Extract the (X, Y) coordinate from the center of the cell holding the provided text.  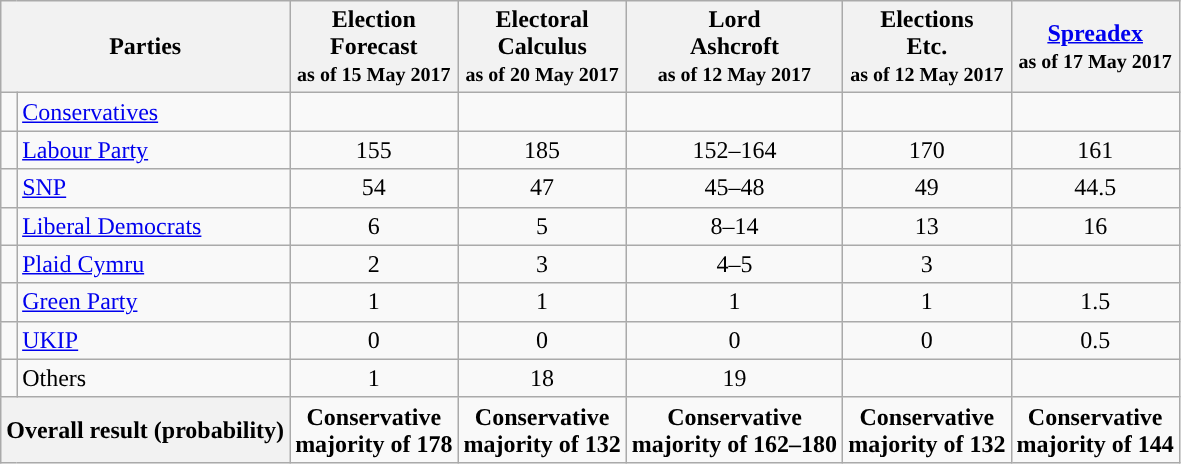
Conservative majority of 144 (1095, 430)
Others (154, 378)
19 (734, 378)
ElectionForecastas of 15 May 2017 (374, 47)
45–48 (734, 188)
UKIP (154, 340)
1.5 (1095, 302)
Overall result (probability) (146, 430)
18 (542, 378)
Labour Party (154, 150)
0.5 (1095, 340)
Spreadexas of 17 May 2017 (1095, 47)
16 (1095, 226)
170 (927, 150)
44.5 (1095, 188)
Parties (146, 47)
47 (542, 188)
ElectionsEtc.as of 12 May 2017 (927, 47)
Lord Ashcroftas of 12 May 2017 (734, 47)
SNP (154, 188)
6 (374, 226)
Plaid Cymru (154, 264)
Green Party (154, 302)
185 (542, 150)
Conservative majority of 178 (374, 430)
2 (374, 264)
152–164 (734, 150)
8–14 (734, 226)
155 (374, 150)
Conservative majority of 162–180 (734, 430)
49 (927, 188)
Conservatives (154, 112)
Liberal Democrats (154, 226)
54 (374, 188)
13 (927, 226)
5 (542, 226)
161 (1095, 150)
Electoral Calculusas of 20 May 2017 (542, 47)
4–5 (734, 264)
